Provide the [x, y] coordinate of the cell's center where the given text is located.  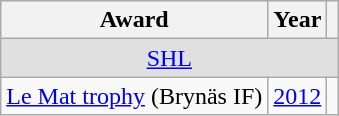
Year [298, 20]
Award [134, 20]
SHL [170, 58]
Le Mat trophy (Brynäs IF) [134, 96]
2012 [298, 96]
